Scan for the cell matching the given text and deliver its [X, Y] coordinate at center. 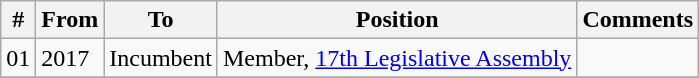
To [161, 20]
2017 [70, 58]
Position [396, 20]
Incumbent [161, 58]
Comments [638, 20]
Member, 17th Legislative Assembly [396, 58]
01 [18, 58]
From [70, 20]
# [18, 20]
